Scan for the cell matching the given text and deliver its (x, y) coordinate at center. 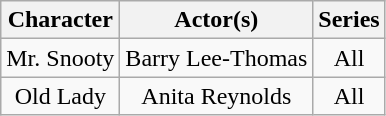
Character (60, 20)
Actor(s) (216, 20)
Old Lady (60, 96)
Anita Reynolds (216, 96)
Mr. Snooty (60, 58)
Series (349, 20)
Barry Lee-Thomas (216, 58)
